Identify which cell holds the provided text, then report its [x, y] central coordinate. 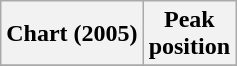
Chart (2005) [72, 34]
Peakposition [189, 34]
